Scan for the cell matching the given text and deliver its [x, y] coordinate at center. 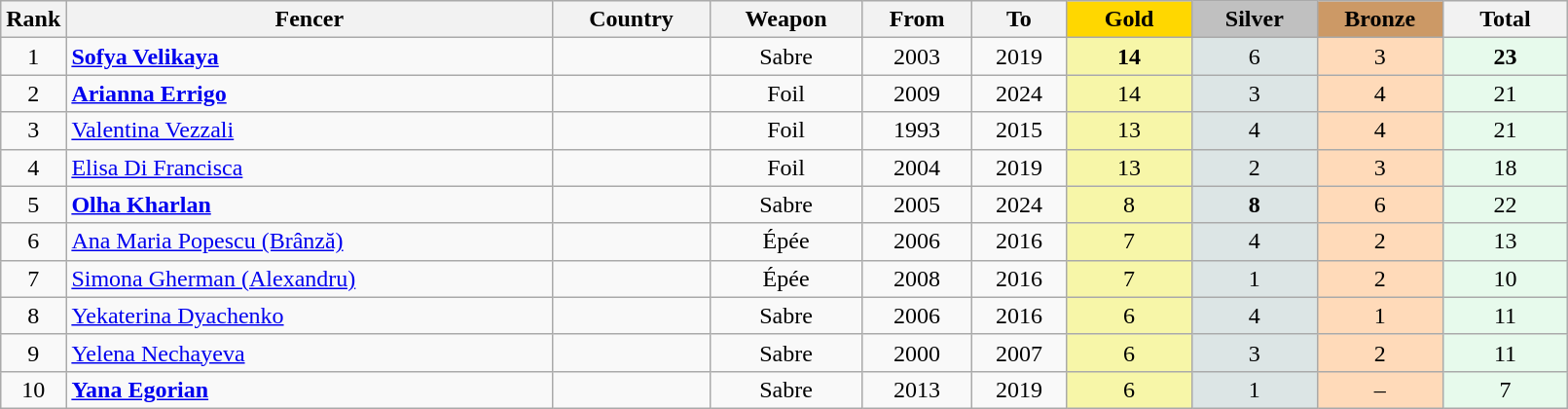
22 [1505, 204]
From [917, 19]
Elisa Di Francisca [310, 167]
2013 [917, 390]
Olha Kharlan [310, 204]
Bronze [1380, 19]
2005 [917, 204]
2007 [1019, 353]
To [1019, 19]
Simona Gherman (Alexandru) [310, 279]
2015 [1019, 130]
Total [1505, 19]
Yelena Nechayeva [310, 353]
18 [1505, 167]
Yana Egorian [310, 390]
Silver [1254, 19]
Valentina Vezzali [310, 130]
2000 [917, 353]
1993 [917, 130]
Weapon [786, 19]
23 [1505, 56]
9 [33, 353]
Gold [1129, 19]
Sofya Velikaya [310, 56]
2009 [917, 93]
Fencer [310, 19]
Ana Maria Popescu (Brânză) [310, 242]
– [1380, 390]
Country [631, 19]
2004 [917, 167]
2003 [917, 56]
Yekaterina Dyachenko [310, 316]
5 [33, 204]
Rank [33, 19]
Arianna Errigo [310, 93]
2008 [917, 279]
